For the text-containing cell, return its midpoint in [X, Y] coordinate format. 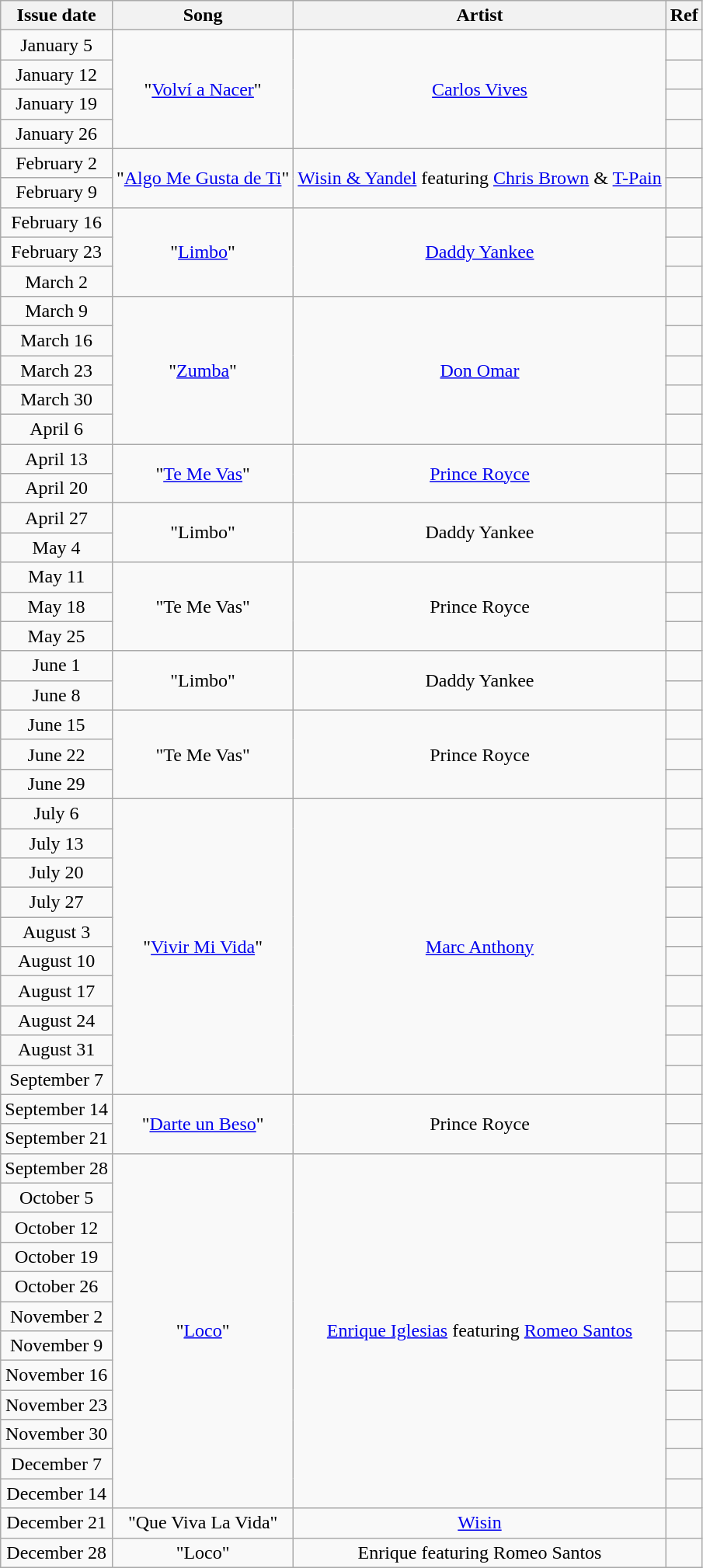
November 16 [57, 1375]
June 29 [57, 784]
April 6 [57, 429]
September 21 [57, 1139]
Artist [480, 16]
November 2 [57, 1316]
October 12 [57, 1227]
April 13 [57, 459]
Wisin & Yandel featuring Chris Brown & T-Pain [480, 178]
March 16 [57, 340]
June 22 [57, 754]
Enrique featuring Romeo Santos [480, 1552]
March 30 [57, 400]
December 14 [57, 1493]
July 6 [57, 813]
June 8 [57, 695]
November 9 [57, 1346]
February 2 [57, 163]
July 13 [57, 843]
Marc Anthony [480, 946]
Wisin [480, 1523]
May 18 [57, 607]
April 27 [57, 518]
March 23 [57, 370]
"Que Viva La Vida" [202, 1523]
October 26 [57, 1286]
January 12 [57, 75]
"Volví a Nacer" [202, 89]
December 21 [57, 1523]
February 16 [57, 222]
February 9 [57, 193]
August 24 [57, 1020]
November 23 [57, 1405]
August 31 [57, 1050]
"Vivir Mi Vida" [202, 946]
May 11 [57, 577]
Carlos Vives [480, 89]
January 5 [57, 45]
August 3 [57, 932]
"Darte un Beso" [202, 1124]
August 10 [57, 961]
March 9 [57, 311]
July 20 [57, 873]
"Algo Me Gusta de Ti" [202, 178]
September 7 [57, 1080]
February 23 [57, 252]
Ref [684, 16]
April 20 [57, 488]
Don Omar [480, 370]
March 2 [57, 281]
May 25 [57, 636]
June 15 [57, 725]
Enrique Iglesias featuring Romeo Santos [480, 1331]
"Zumba" [202, 370]
January 19 [57, 104]
September 14 [57, 1109]
November 30 [57, 1434]
October 19 [57, 1257]
October 5 [57, 1198]
January 26 [57, 134]
June 1 [57, 666]
May 4 [57, 548]
Issue date [57, 16]
December 7 [57, 1464]
Song [202, 16]
July 27 [57, 902]
August 17 [57, 991]
December 28 [57, 1552]
September 28 [57, 1168]
